Return the (x, y) coordinate for the center point of the cell that contains the specified text.  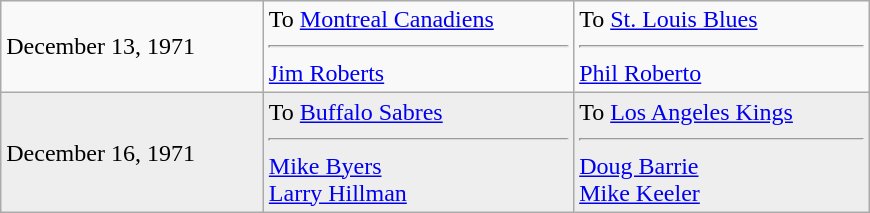
December 16, 1971 (132, 152)
To Buffalo SabresMike ByersLarry Hillman (418, 152)
To Montreal CanadiensJim Roberts (418, 47)
To St. Louis BluesPhil Roberto (722, 47)
December 13, 1971 (132, 47)
To Los Angeles KingsDoug BarrieMike Keeler (722, 152)
